Output the (X, Y) coordinate of the center of the cell containing the given text.  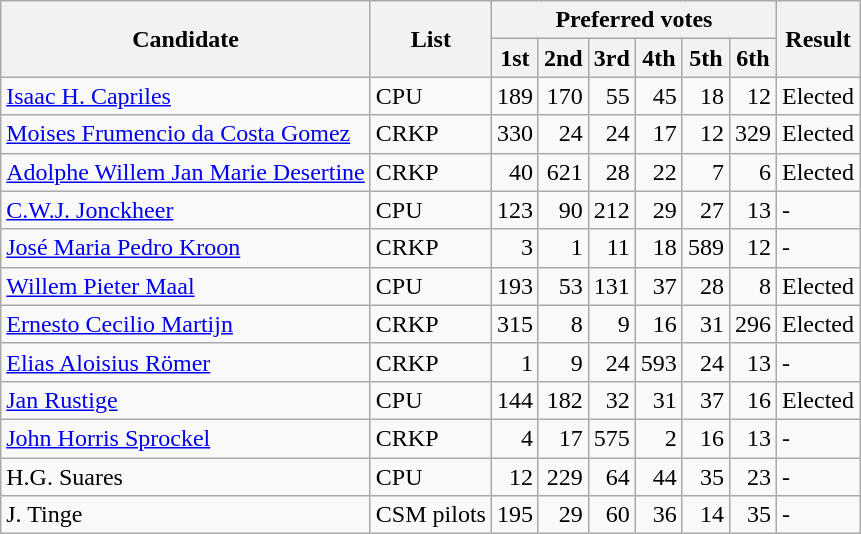
Ernesto Cecilio Martijn (186, 324)
Elias Aloisius Römer (186, 362)
144 (514, 400)
593 (658, 362)
7 (706, 172)
329 (752, 134)
32 (612, 400)
2nd (563, 58)
Jan Rustige (186, 400)
193 (514, 286)
CSM pilots (430, 515)
6th (752, 58)
40 (514, 172)
53 (563, 286)
H.G. Suares (186, 477)
44 (658, 477)
Willem Pieter Maal (186, 286)
27 (706, 210)
195 (514, 515)
23 (752, 477)
Preferred votes (634, 20)
575 (612, 438)
José Maria Pedro Kroon (186, 248)
Moises Frumencio da Costa Gomez (186, 134)
90 (563, 210)
589 (706, 248)
Result (818, 39)
123 (514, 210)
2 (658, 438)
64 (612, 477)
14 (706, 515)
36 (658, 515)
22 (658, 172)
182 (563, 400)
315 (514, 324)
John Horris Sprockel (186, 438)
Candidate (186, 39)
170 (563, 96)
45 (658, 96)
229 (563, 477)
4th (658, 58)
3rd (612, 58)
1st (514, 58)
Adolphe Willem Jan Marie Desertine (186, 172)
6 (752, 172)
131 (612, 286)
60 (612, 515)
621 (563, 172)
C.W.J. Jonckheer (186, 210)
4 (514, 438)
11 (612, 248)
J. Tinge (186, 515)
330 (514, 134)
55 (612, 96)
189 (514, 96)
5th (706, 58)
212 (612, 210)
List (430, 39)
Isaac H. Capriles (186, 96)
3 (514, 248)
296 (752, 324)
